Pinpoint the cell where the given text exists, returning its (X, Y) midpoint coordinate. 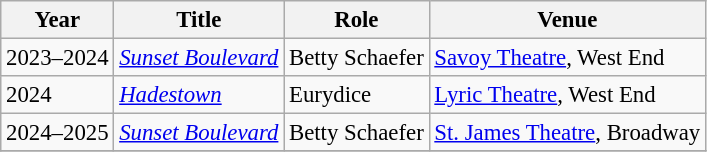
2024–2025 (58, 133)
St. James Theatre, Broadway (568, 133)
Title (199, 20)
Role (356, 20)
Eurydice (356, 95)
Savoy Theatre, West End (568, 58)
2024 (58, 95)
Lyric Theatre, West End (568, 95)
2023–2024 (58, 58)
Hadestown (199, 95)
Venue (568, 20)
Year (58, 20)
